For the text-containing cell, return its midpoint in [X, Y] coordinate format. 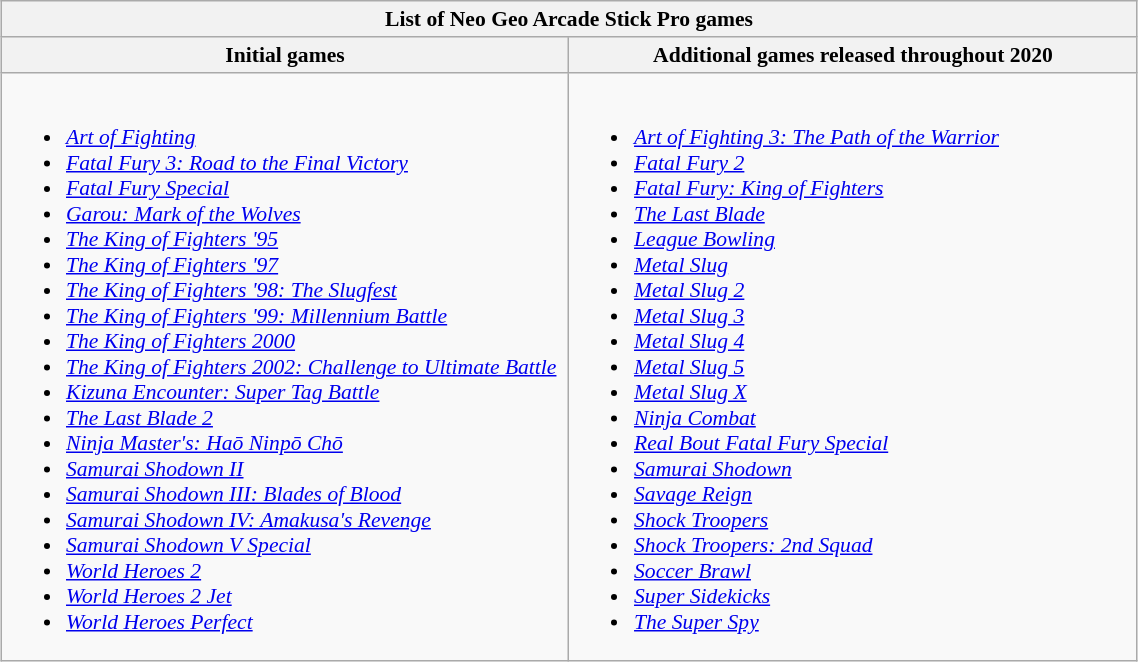
Initial games [285, 54]
Additional games released throughout 2020 [853, 54]
List of Neo Geo Arcade Stick Pro games [569, 19]
